Determine the [X, Y] coordinate at the center of the cell enclosing the given text.  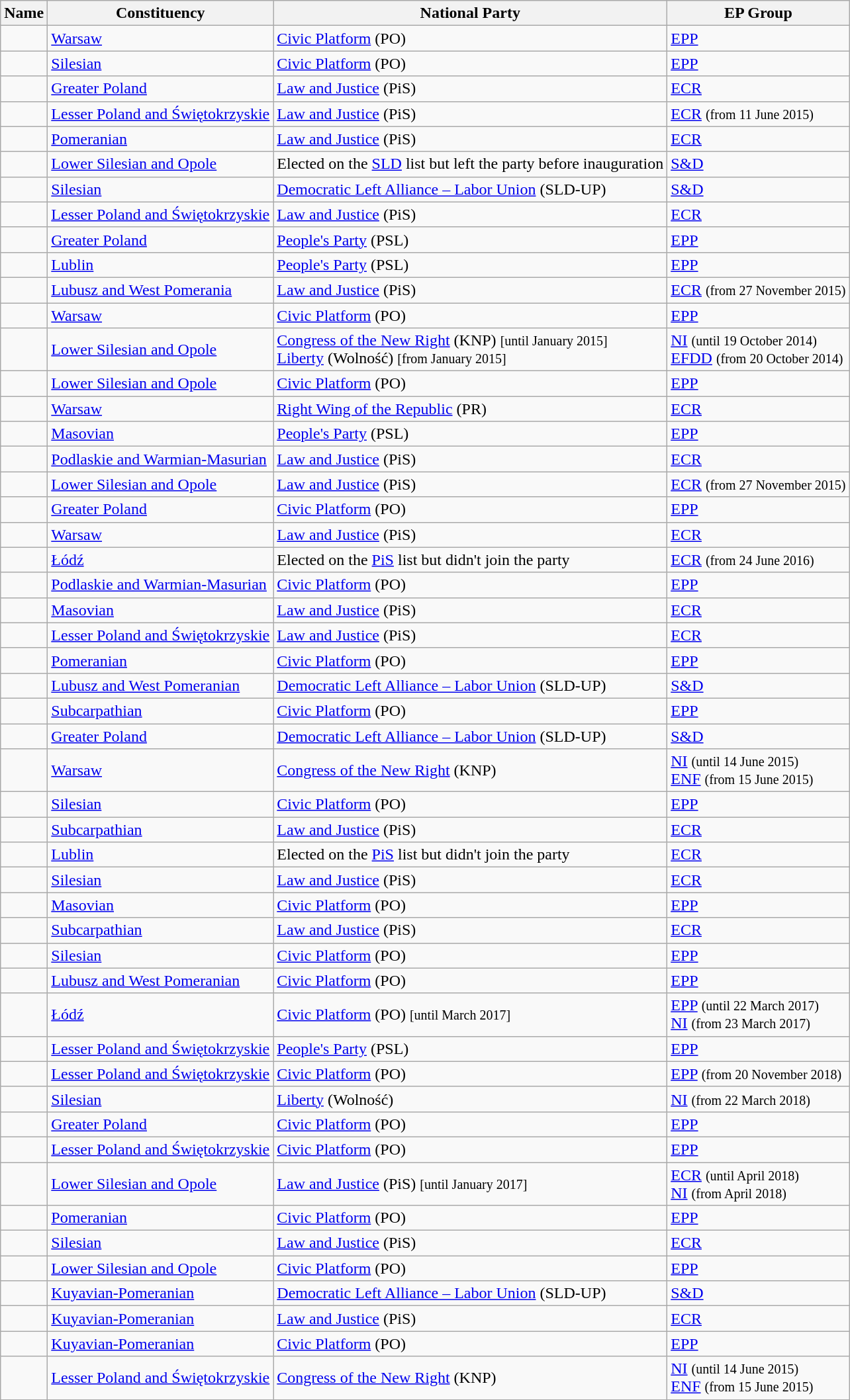
EP Group [759, 13]
Elected on the SLD list but left the party before inauguration [470, 164]
ECR (from 24 June 2016) [759, 560]
Law and Justice (PiS) [until January 2017] [470, 1183]
National Party [470, 13]
Name [24, 13]
Constituency [160, 13]
Liberty (Wolność) [470, 1099]
Congress of the New Right (KNP) [until January 2015] Liberty (Wolność) [from January 2015] [470, 349]
EPP (from 20 November 2018) [759, 1074]
ECR (from 11 June 2015) [759, 114]
NI (from 22 March 2018) [759, 1099]
ECR (until April 2018) NI (from April 2018) [759, 1183]
Right Wing of the Republic (PR) [470, 409]
Lubusz and West Pomerania [160, 290]
NI (until 19 October 2014) EFDD (from 20 October 2014) [759, 349]
Civic Platform (PO) [until March 2017] [470, 1015]
EPP (until 22 March 2017) NI (from 23 March 2017) [759, 1015]
